Detect which cell encompasses the target text, then output its (X, Y) center coordinate. 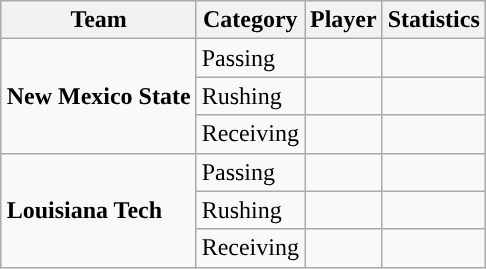
New Mexico State (98, 96)
Category (250, 20)
Louisiana Tech (98, 210)
Team (98, 20)
Statistics (434, 20)
Player (343, 20)
